Extract the [X, Y] coordinate from the center of the cell holding the provided text.  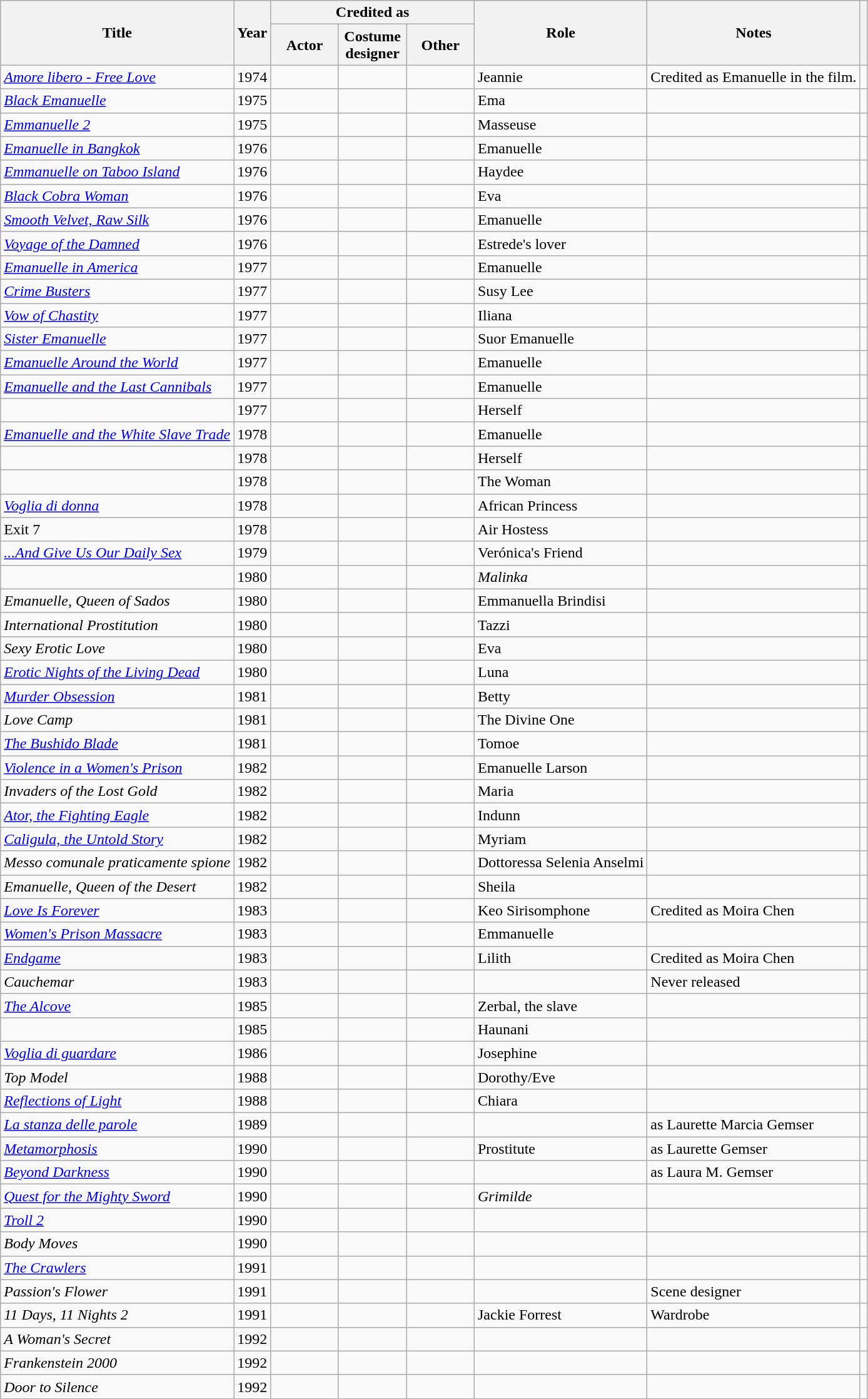
1986 [253, 1053]
Suor Emanuelle [560, 339]
Haunani [560, 1029]
Prostitute [560, 1149]
Ema [560, 101]
Door to Silence [118, 1386]
Haydee [560, 172]
Emmanuelle on Taboo Island [118, 172]
Messo comunale praticamente spione [118, 863]
Caligula, the Untold Story [118, 839]
The Alcove [118, 1005]
Air Hostess [560, 529]
Frankenstein 2000 [118, 1363]
Iliana [560, 315]
Love Camp [118, 720]
Zerbal, the slave [560, 1005]
Smooth Velvet, Raw Silk [118, 220]
Emanuelle, Queen of the Desert [118, 887]
Estrede's lover [560, 243]
Exit 7 [118, 529]
Amore libero - Free Love [118, 77]
Quest for the Mighty Sword [118, 1196]
Indunn [560, 815]
Reflections of Light [118, 1101]
Violence in a Women's Prison [118, 768]
1974 [253, 77]
Voglia di donna [118, 506]
Grimilde [560, 1196]
Voyage of the Damned [118, 243]
Verónica's Friend [560, 553]
Emanuelle and the Last Cannibals [118, 387]
Maria [560, 791]
The Divine One [560, 720]
Love Is Forever [118, 910]
Lilith [560, 958]
Susy Lee [560, 291]
Ator, the Fighting Eagle [118, 815]
La stanza delle parole [118, 1125]
Troll 2 [118, 1220]
Dottoressa Selenia Anselmi [560, 863]
Emmanuelle 2 [118, 125]
1979 [253, 553]
Josephine [560, 1053]
Passion's Flower [118, 1291]
Dorothy/Eve [560, 1077]
Role [560, 33]
Top Model [118, 1077]
Body Moves [118, 1244]
Keo Sirisomphone [560, 910]
Black Cobra Woman [118, 196]
Emanuelle Larson [560, 768]
as Laura M. Gemser [754, 1173]
Sexy Erotic Love [118, 648]
Black Emanuelle [118, 101]
Credited as Emanuelle in the film. [754, 77]
The Bushido Blade [118, 744]
Emanuelle Around the World [118, 363]
Masseuse [560, 125]
Betty [560, 696]
Sheila [560, 887]
Scene designer [754, 1291]
Emmanuelle [560, 934]
Crime Busters [118, 291]
...And Give Us Our Daily Sex [118, 553]
Endgame [118, 958]
Emanuelle in Bangkok [118, 148]
Wardrobe [754, 1315]
Year [253, 33]
International Prostitution [118, 624]
Actor [305, 45]
Emanuelle, Queen of Sados [118, 601]
Costume designer [373, 45]
as Laurette Marcia Gemser [754, 1125]
Erotic Nights of the Living Dead [118, 672]
Title [118, 33]
Metamorphosis [118, 1149]
Credited as [373, 13]
Myriam [560, 839]
A Woman's Secret [118, 1339]
Notes [754, 33]
Beyond Darkness [118, 1173]
Chiara [560, 1101]
as Laurette Gemser [754, 1149]
Vow of Chastity [118, 315]
Women's Prison Massacre [118, 934]
Jeannie [560, 77]
The Crawlers [118, 1268]
Luna [560, 672]
Never released [754, 982]
Voglia di guardare [118, 1053]
1989 [253, 1125]
Emanuelle in America [118, 267]
Cauchemar [118, 982]
The Woman [560, 482]
Invaders of the Lost Gold [118, 791]
Sister Emanuelle [118, 339]
11 Days, 11 Nights 2 [118, 1315]
Emanuelle and the White Slave Trade [118, 434]
Tomoe [560, 744]
Jackie Forrest [560, 1315]
Tazzi [560, 624]
Other [440, 45]
Murder Obsession [118, 696]
Emmanuella Brindisi [560, 601]
Malinka [560, 577]
African Princess [560, 506]
